Pinpoint the cell where the given text exists, returning its [X, Y] midpoint coordinate. 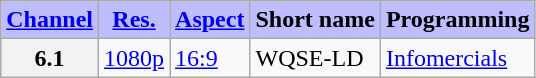
Channel [50, 20]
Infomercials [458, 58]
1080p [134, 58]
Programming [458, 20]
16:9 [210, 58]
Aspect [210, 20]
WQSE-LD [315, 58]
6.1 [50, 58]
Short name [315, 20]
Res. [134, 20]
